Provide the (x, y) coordinate of the cell's center where the given text is located.  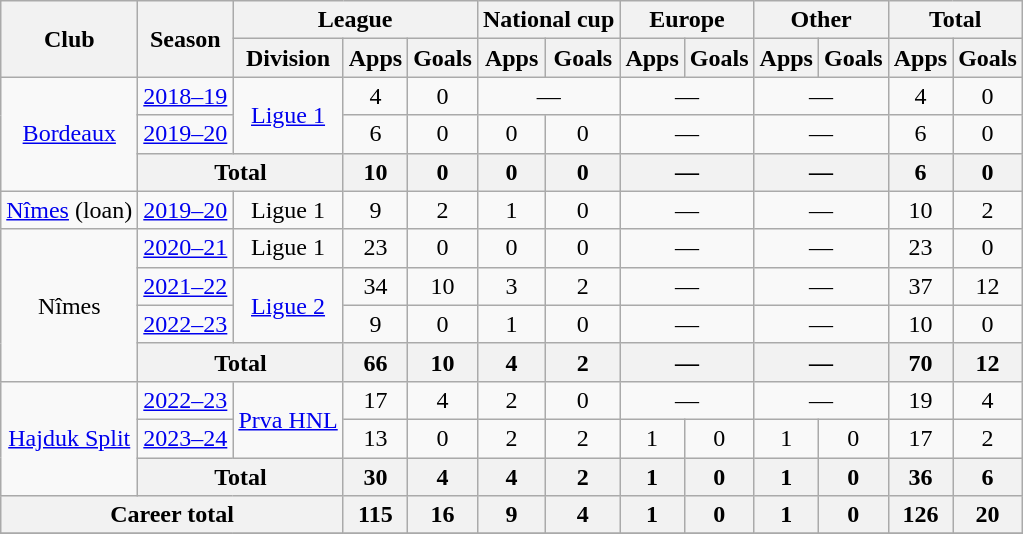
Club (70, 39)
70 (920, 362)
2018–19 (186, 96)
115 (375, 515)
2020–21 (186, 248)
2023–24 (186, 438)
Bordeaux (70, 134)
19 (920, 400)
National cup (548, 20)
16 (443, 515)
Other (821, 20)
34 (375, 286)
Ligue 2 (288, 305)
Europe (687, 20)
13 (375, 438)
League (356, 20)
36 (920, 477)
30 (375, 477)
Career total (172, 515)
Prva HNL (288, 419)
3 (511, 286)
20 (988, 515)
Division (288, 58)
66 (375, 362)
Nîmes (70, 305)
37 (920, 286)
126 (920, 515)
Season (186, 39)
2021–22 (186, 286)
Hajduk Split (70, 438)
Nîmes (loan) (70, 210)
